Locate the cell with the specified text and output its [X, Y] center coordinate. 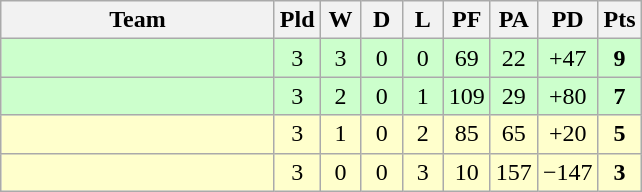
PA [514, 20]
+47 [568, 58]
69 [466, 58]
D [382, 20]
5 [620, 134]
7 [620, 96]
65 [514, 134]
L [422, 20]
9 [620, 58]
+20 [568, 134]
22 [514, 58]
PD [568, 20]
85 [466, 134]
−147 [568, 172]
Team [138, 20]
W [340, 20]
Pts [620, 20]
109 [466, 96]
Pld [297, 20]
PF [466, 20]
29 [514, 96]
157 [514, 172]
10 [466, 172]
+80 [568, 96]
